Search for the cell housing the specified text and yield its [X, Y] center coordinate. 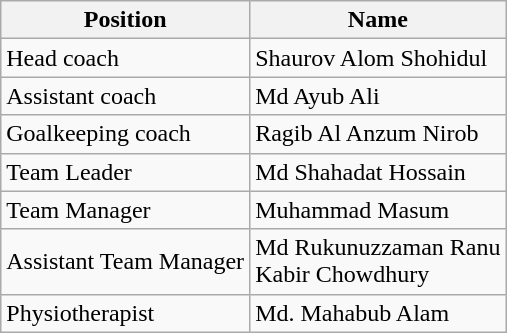
Position [126, 20]
Name [378, 20]
Md Shahadat Hossain [378, 172]
Md. Mahabub Alam [378, 313]
Muhammad Masum [378, 210]
Goalkeeping coach [126, 134]
Assistant coach [126, 96]
Ragib Al Anzum Nirob [378, 134]
Shaurov Alom Shohidul [378, 58]
Physiotherapist [126, 313]
Assistant Team Manager [126, 262]
Team Leader [126, 172]
Md Ayub Ali [378, 96]
Md Rukunuzzaman Ranu Kabir Chowdhury [378, 262]
Team Manager [126, 210]
Head coach [126, 58]
